Return the (X, Y) coordinate for the center point of the cell that contains the specified text.  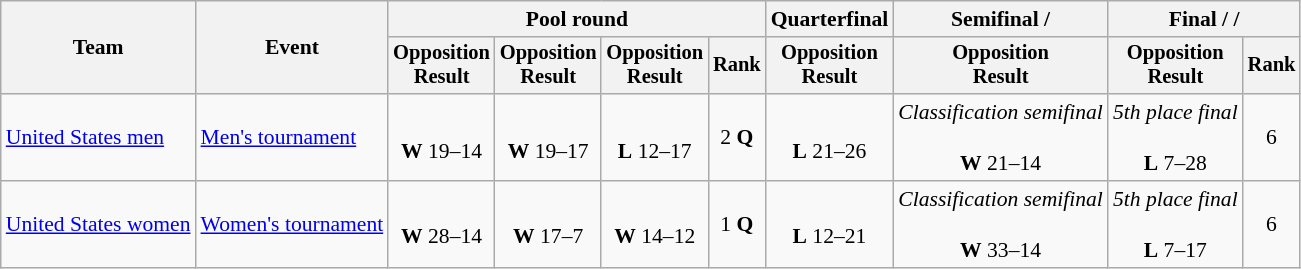
W 14–12 (654, 224)
Final / / (1204, 19)
W 19–14 (442, 138)
Event (292, 48)
5th place finalL 7–28 (1176, 138)
5th place finalL 7–17 (1176, 224)
Quarterfinal (830, 19)
L 12–17 (654, 138)
United States women (98, 224)
Team (98, 48)
2 Q (737, 138)
Semifinal / (1000, 19)
W 28–14 (442, 224)
Classification semifinalW 33–14 (1000, 224)
W 17–7 (548, 224)
L 21–26 (830, 138)
Women's tournament (292, 224)
Classification semifinalW 21–14 (1000, 138)
United States men (98, 138)
W 19–17 (548, 138)
L 12–21 (830, 224)
1 Q (737, 224)
Pool round (576, 19)
Men's tournament (292, 138)
